Detect which cell encompasses the target text, then output its (X, Y) center coordinate. 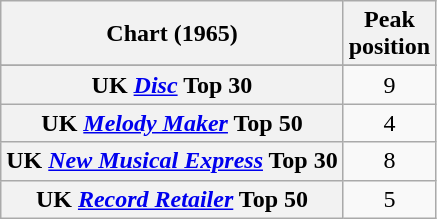
UK Melody Maker Top 50 (172, 123)
9 (389, 85)
UK New Musical Express Top 30 (172, 161)
Chart (1965) (172, 34)
8 (389, 161)
Peakposition (389, 34)
UK Record Retailer Top 50 (172, 199)
4 (389, 123)
5 (389, 199)
UK Disc Top 30 (172, 85)
